Capture the cell that displays the provided text and extract its (x, y) central coordinate. 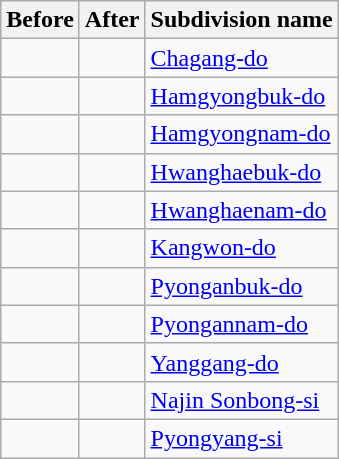
Yanggang-do (242, 362)
After (112, 20)
Najin Sonbong-si (242, 400)
Pyongannam-do (242, 324)
Hamgyongbuk-do (242, 96)
Subdivision name (242, 20)
Kangwon-do (242, 248)
Hwanghaebuk-do (242, 172)
Hamgyongnam-do (242, 134)
Pyongyang-si (242, 438)
Hwanghaenam-do (242, 210)
Chagang-do (242, 58)
Before (40, 20)
Pyonganbuk-do (242, 286)
